Scan for the cell matching the given text and deliver its [X, Y] coordinate at center. 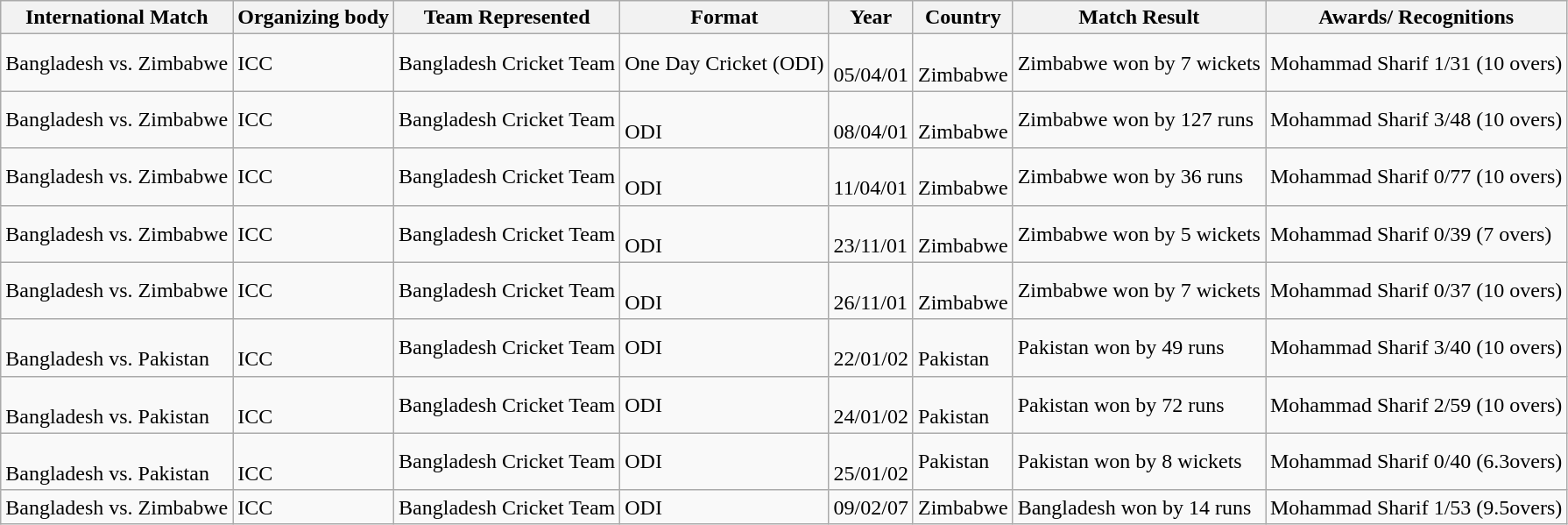
05/04/01 [871, 63]
Mohammad Sharif 0/37 (10 overs) [1416, 291]
Mohammad Sharif 3/40 (10 overs) [1416, 347]
Mohammad Sharif 2/59 (10 overs) [1416, 405]
24/01/02 [871, 405]
Bangladesh won by 14 runs [1139, 507]
Mohammad Sharif 0/39 (7 overs) [1416, 233]
26/11/01 [871, 291]
Mohammad Sharif 3/48 (10 overs) [1416, 119]
Pakistan won by 72 runs [1139, 405]
Pakistan won by 8 wickets [1139, 461]
Mohammad Sharif 1/53 (9.5overs) [1416, 507]
11/04/01 [871, 177]
23/11/01 [871, 233]
25/01/02 [871, 461]
Zimbabwe won by 5 wickets [1139, 233]
22/01/02 [871, 347]
Mohammad Sharif 0/40 (6.3overs) [1416, 461]
Match Result [1139, 18]
09/02/07 [871, 507]
One Day Cricket (ODI) [724, 63]
Awards/ Recognitions [1416, 18]
Pakistan won by 49 runs [1139, 347]
Team Represented [507, 18]
Zimbabwe won by 36 runs [1139, 177]
Organizing body [314, 18]
Zimbabwe won by 127 runs [1139, 119]
Year [871, 18]
Country [963, 18]
Mohammad Sharif 1/31 (10 overs) [1416, 63]
International Match [117, 18]
Mohammad Sharif 0/77 (10 overs) [1416, 177]
Format [724, 18]
08/04/01 [871, 119]
